Provide the (X, Y) coordinate of the cell's center where the given text is located.  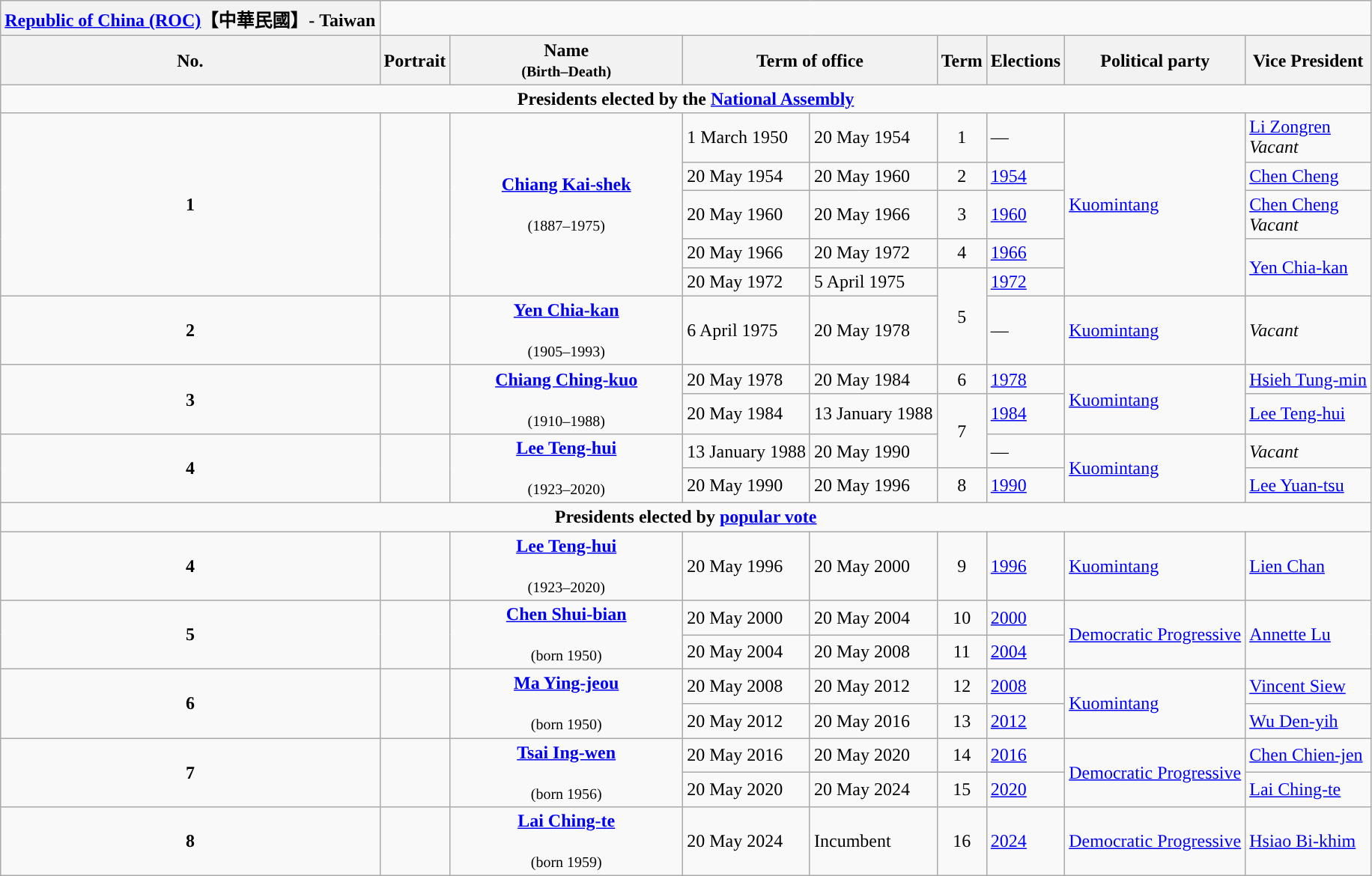
10 (962, 618)
1966 (1025, 253)
14 (962, 755)
Chen Shui-bian(born 1950) (566, 635)
Yen Chia-kan(1905–1993) (566, 330)
Vincent Siew (1308, 687)
Wu Den-yih (1308, 721)
Chiang Ching-kuo(1910–1988) (566, 399)
Incumbent (873, 842)
Term of office (810, 60)
Lee Yuan-tsu (1308, 485)
12 (962, 687)
2024 (1025, 842)
Lai Ching-te (1308, 790)
2012 (1025, 721)
Term (962, 60)
Tsai Ing-wen(born 1956) (566, 773)
Yen Chia-kan (1308, 267)
Hsiao Bi-khim (1308, 842)
1 March 1950 (747, 138)
Ma Ying-jeou(born 1950) (566, 704)
Annette Lu (1308, 635)
1996 (1025, 566)
2000 (1025, 618)
Presidents elected by the National Assembly (686, 99)
Portrait (415, 60)
Lai Ching-te(born 1959) (566, 842)
11 (962, 652)
Chiang Kai-shek(1887–1975) (566, 204)
2020 (1025, 790)
Chen Chien-jen (1308, 755)
2016 (1025, 755)
5 April 1975 (873, 282)
Chen Cheng (1308, 176)
13 (962, 721)
Republic of China (ROC)【中華民國】- Taiwan (190, 18)
2008 (1025, 687)
1954 (1025, 176)
Elections (1025, 60)
Vice President (1308, 60)
Lee Teng-hui (1308, 413)
Name(Birth–Death) (566, 60)
Political party (1155, 60)
6 April 1975 (747, 330)
Presidents elected by popular vote (686, 517)
1960 (1025, 214)
15 (962, 790)
No. (190, 60)
Chen Cheng Vacant (1308, 214)
Li Zongren Vacant (1308, 138)
2004 (1025, 652)
1984 (1025, 413)
1972 (1025, 282)
1978 (1025, 379)
Hsieh Tung-min (1308, 379)
16 (962, 842)
9 (962, 566)
Lien Chan (1308, 566)
1990 (1025, 485)
